Detect which cell encompasses the target text, then output its (X, Y) center coordinate. 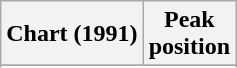
Peakposition (189, 34)
Chart (1991) (72, 34)
